Capture the cell that displays the provided text and extract its [x, y] central coordinate. 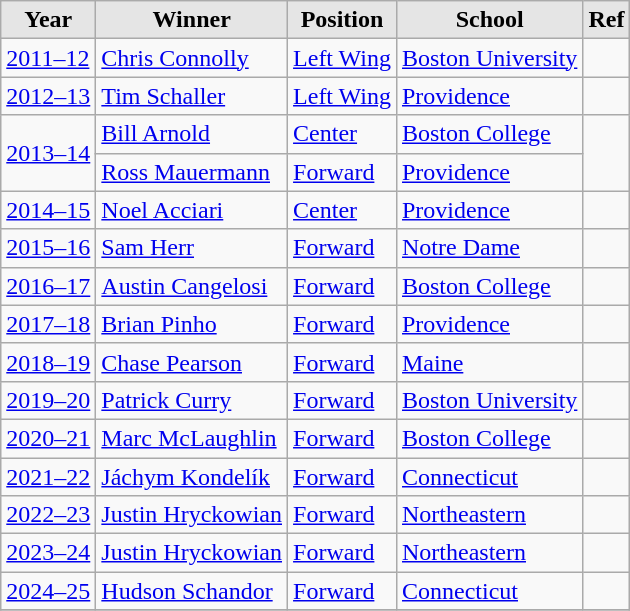
Winner [192, 20]
2015–16 [48, 248]
2024–25 [48, 591]
Austin Cangelosi [192, 286]
2014–15 [48, 210]
Year [48, 20]
Bill Arnold [192, 134]
Chase Pearson [192, 362]
School [489, 20]
2019–20 [48, 400]
Notre Dame [489, 248]
Jáchym Kondelík [192, 477]
2016–17 [48, 286]
2013–14 [48, 153]
Patrick Curry [192, 400]
Noel Acciari [192, 210]
Ref [606, 20]
2012–13 [48, 96]
Maine [489, 362]
2011–12 [48, 58]
Ross Mauermann [192, 172]
2023–24 [48, 553]
2021–22 [48, 477]
Chris Connolly [192, 58]
Sam Herr [192, 248]
Marc McLaughlin [192, 438]
Position [342, 20]
2017–18 [48, 324]
Brian Pinho [192, 324]
2022–23 [48, 515]
Hudson Schandor [192, 591]
2018–19 [48, 362]
2020–21 [48, 438]
Tim Schaller [192, 96]
